Return [x, y] of the center of cell containing provided text 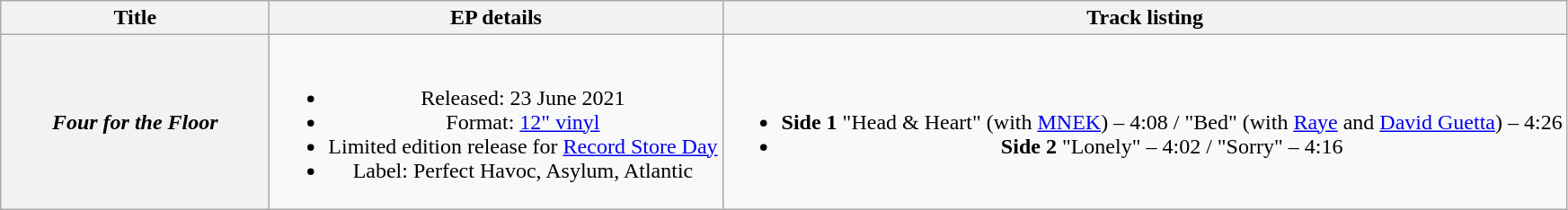
Four for the Floor [135, 122]
Track listing [1145, 18]
Title [135, 18]
Released: 23 June 2021Format: 12" vinylLimited edition release for Record Store DayLabel: Perfect Havoc, Asylum, Atlantic [496, 122]
Side 1 "Head & Heart" (with MNEK) – 4:08 / "Bed" (with Raye and David Guetta) – 4:26Side 2 "Lonely" – 4:02 / "Sorry" – 4:16 [1145, 122]
EP details [496, 18]
